Search for the cell housing the specified text and yield its [x, y] center coordinate. 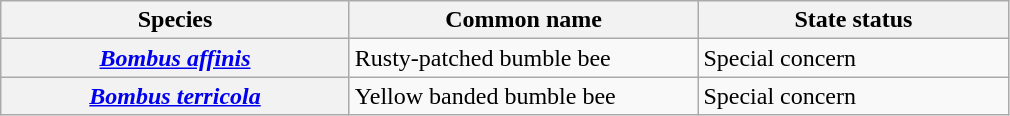
Bombus affinis [176, 58]
Rusty-patched bumble bee [524, 58]
Yellow banded bumble bee [524, 96]
Species [176, 20]
Common name [524, 20]
State status [854, 20]
Bombus terricola [176, 96]
